Output the [X, Y] coordinate of the center of the cell containing the given text.  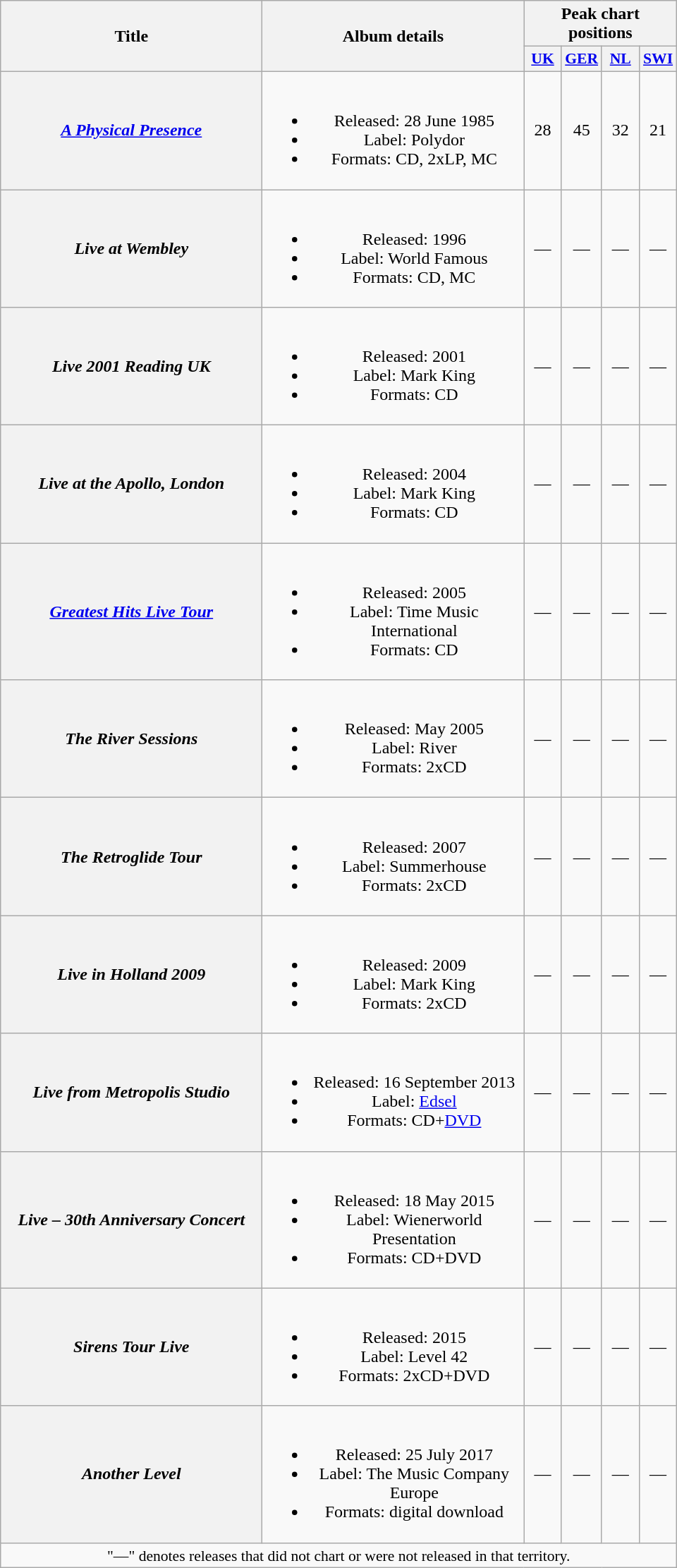
The River Sessions [131, 739]
Released: 28 June 1985Label: PolydorFormats: CD, 2xLP, MC [394, 130]
A Physical Presence [131, 130]
NL [621, 59]
Live – 30th Anniversary Concert [131, 1220]
Released: May 2005Label: RiverFormats: 2xCD [394, 739]
Greatest Hits Live Tour [131, 612]
UK [543, 59]
Released: 18 May 2015Label: Wienerworld PresentationFormats: CD+DVD [394, 1220]
Released: 2015Label: Level 42Formats: 2xCD+DVD [394, 1347]
Live 2001 Reading UK [131, 367]
SWI [657, 59]
Peak chart positions [601, 24]
Live in Holland 2009 [131, 975]
Released: 2001Label: Mark KingFormats: CD [394, 367]
Released: 16 September 2013Label: EdselFormats: CD+DVD [394, 1092]
Another Level [131, 1474]
28 [543, 130]
Released: 25 July 2017Label: The Music Company EuropeFormats: digital download [394, 1474]
Title [131, 37]
GER [581, 59]
"—" denotes releases that did not chart or were not released in that territory. [338, 1555]
Released: 2004Label: Mark KingFormats: CD [394, 484]
Live from Metropolis Studio [131, 1092]
Sirens Tour Live [131, 1347]
Live at the Apollo, London [131, 484]
21 [657, 130]
45 [581, 130]
Released: 1996Label: World FamousFormats: CD, MC [394, 248]
The Retroglide Tour [131, 856]
Released: 2009Label: Mark KingFormats: 2xCD [394, 975]
32 [621, 130]
Live at Wembley [131, 248]
Album details [394, 37]
Released: 2007Label: SummerhouseFormats: 2xCD [394, 856]
Released: 2005Label: Time Music InternationalFormats: CD [394, 612]
